Provide the [x, y] coordinate of the cell's center where the given text is located.  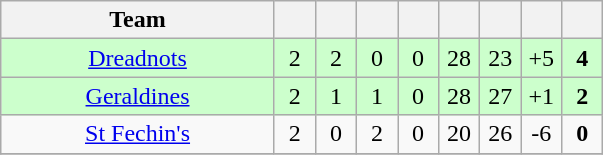
-6 [542, 134]
4 [582, 58]
26 [500, 134]
27 [500, 96]
Geraldines [138, 96]
St Fechin's [138, 134]
+1 [542, 96]
+5 [542, 58]
20 [460, 134]
Team [138, 20]
Dreadnots [138, 58]
23 [500, 58]
